Locate the cell with the specified text and output its [x, y] center coordinate. 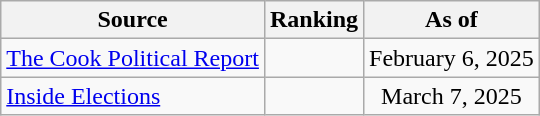
Source [133, 20]
As of [452, 20]
Inside Elections [133, 96]
The Cook Political Report [133, 58]
Ranking [314, 20]
March 7, 2025 [452, 96]
February 6, 2025 [452, 58]
